Determine the [x, y] coordinate at the center of the cell enclosing the given text.  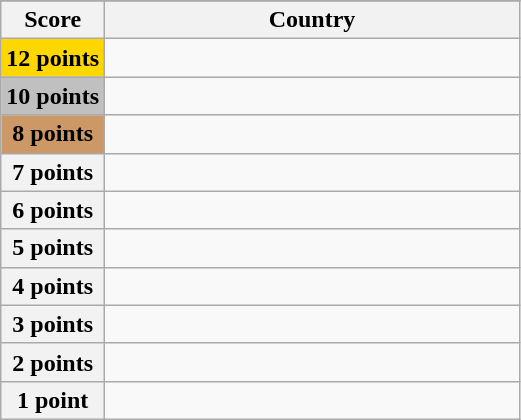
7 points [53, 172]
12 points [53, 58]
2 points [53, 362]
8 points [53, 134]
Score [53, 20]
6 points [53, 210]
3 points [53, 324]
5 points [53, 248]
1 point [53, 400]
4 points [53, 286]
Country [312, 20]
10 points [53, 96]
